From the cell containing the given text, extract its center point as [x, y] coordinate. 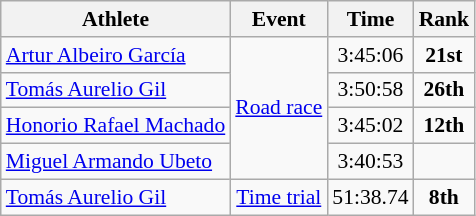
Event [278, 19]
3:45:06 [370, 55]
Road race [278, 108]
8th [444, 197]
Time trial [278, 197]
3:40:53 [370, 162]
Rank [444, 19]
Time [370, 19]
26th [444, 90]
Athlete [116, 19]
Honorio Rafael Machado [116, 126]
3:45:02 [370, 126]
51:38.74 [370, 197]
Miguel Armando Ubeto [116, 162]
3:50:58 [370, 90]
21st [444, 55]
Artur Albeiro García [116, 55]
12th [444, 126]
